Locate the cell with the specified text and output its (X, Y) center coordinate. 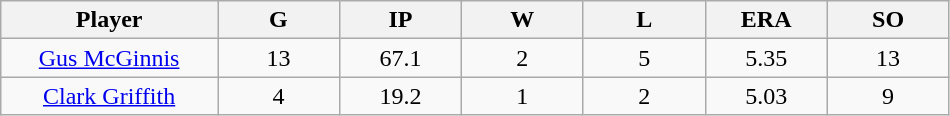
ERA (766, 20)
Player (110, 20)
5 (644, 58)
Gus McGinnis (110, 58)
19.2 (400, 96)
G (279, 20)
1 (522, 96)
SO (888, 20)
67.1 (400, 58)
W (522, 20)
Clark Griffith (110, 96)
IP (400, 20)
5.03 (766, 96)
9 (888, 96)
5.35 (766, 58)
4 (279, 96)
L (644, 20)
